Extract the (x, y) coordinate from the center of the cell holding the provided text.  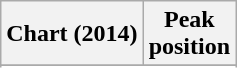
Chart (2014) (72, 34)
Peak position (189, 34)
